Search for the cell housing the specified text and yield its (X, Y) center coordinate. 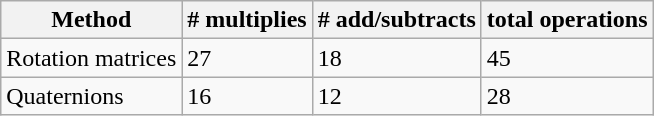
Method (92, 20)
28 (567, 96)
# add/subtracts (396, 20)
27 (247, 58)
12 (396, 96)
Rotation matrices (92, 58)
45 (567, 58)
18 (396, 58)
16 (247, 96)
# multiplies (247, 20)
Quaternions (92, 96)
total operations (567, 20)
